Pinpoint the cell where the given text exists, returning its (X, Y) midpoint coordinate. 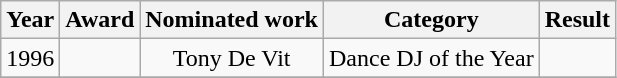
Dance DJ of the Year (431, 58)
Tony De Vit (232, 58)
Award (100, 20)
Year (30, 20)
1996 (30, 58)
Category (431, 20)
Result (577, 20)
Nominated work (232, 20)
